Find where the given text appears and provide that cell's center as (X, Y) coordinate. 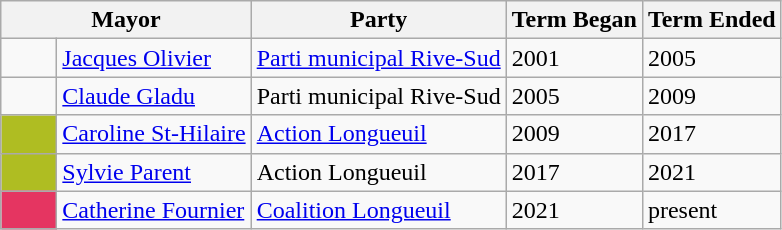
Term Ended (712, 20)
Mayor (126, 20)
Party (378, 20)
Caroline St-Hilaire (154, 134)
present (712, 210)
Catherine Fournier (154, 210)
Term Began (574, 20)
Claude Gladu (154, 96)
2001 (574, 58)
Sylvie Parent (154, 172)
Jacques Olivier (154, 58)
Coalition Longueuil (378, 210)
